From the cell containing the given text, extract its center point as [x, y] coordinate. 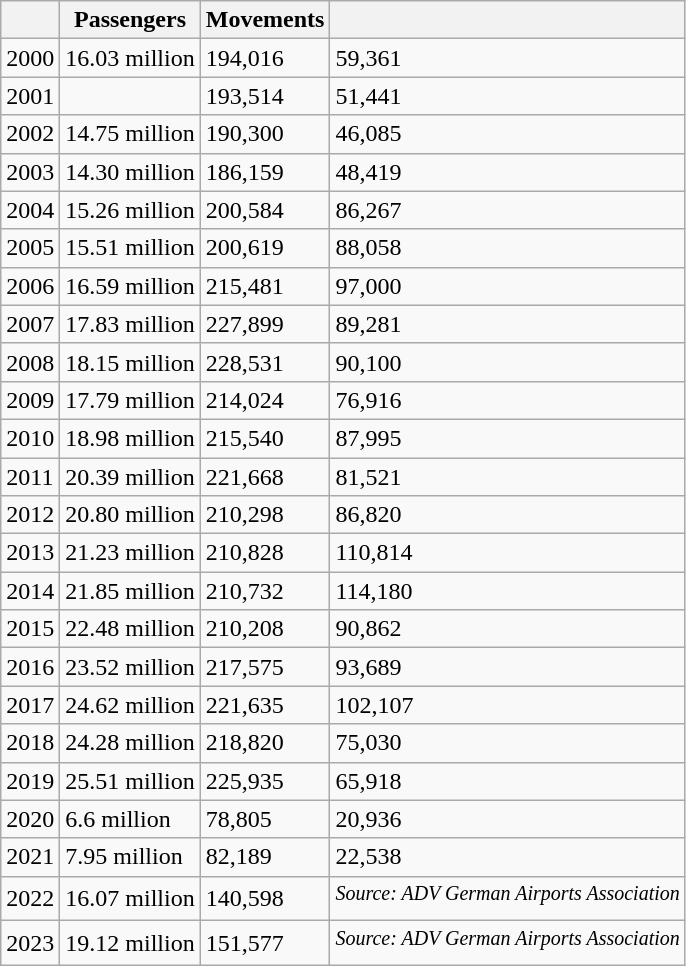
Movements [265, 20]
78,805 [265, 819]
19.12 million [130, 944]
218,820 [265, 743]
2004 [30, 210]
151,577 [265, 944]
215,481 [265, 286]
16.03 million [130, 58]
2003 [30, 172]
81,521 [508, 477]
18.15 million [130, 362]
2023 [30, 944]
90,100 [508, 362]
51,441 [508, 96]
75,030 [508, 743]
2018 [30, 743]
6.6 million [130, 819]
2001 [30, 96]
2015 [30, 629]
227,899 [265, 324]
194,016 [265, 58]
2010 [30, 438]
89,281 [508, 324]
16.59 million [130, 286]
46,085 [508, 134]
200,619 [265, 248]
214,024 [265, 400]
21.85 million [130, 591]
14.30 million [130, 172]
2000 [30, 58]
2012 [30, 515]
200,584 [265, 210]
2016 [30, 667]
24.28 million [130, 743]
86,820 [508, 515]
76,916 [508, 400]
2021 [30, 857]
15.51 million [130, 248]
221,635 [265, 705]
20,936 [508, 819]
193,514 [265, 96]
2013 [30, 553]
59,361 [508, 58]
18.98 million [130, 438]
210,208 [265, 629]
2009 [30, 400]
225,935 [265, 781]
221,668 [265, 477]
22,538 [508, 857]
110,814 [508, 553]
2005 [30, 248]
20.80 million [130, 515]
190,300 [265, 134]
22.48 million [130, 629]
24.62 million [130, 705]
7.95 million [130, 857]
114,180 [508, 591]
2020 [30, 819]
20.39 million [130, 477]
16.07 million [130, 898]
14.75 million [130, 134]
102,107 [508, 705]
21.23 million [130, 553]
228,531 [265, 362]
2002 [30, 134]
217,575 [265, 667]
Passengers [130, 20]
17.79 million [130, 400]
2017 [30, 705]
88,058 [508, 248]
2019 [30, 781]
210,298 [265, 515]
2007 [30, 324]
87,995 [508, 438]
97,000 [508, 286]
186,159 [265, 172]
2022 [30, 898]
90,862 [508, 629]
93,689 [508, 667]
82,189 [265, 857]
48,419 [508, 172]
210,828 [265, 553]
2006 [30, 286]
65,918 [508, 781]
210,732 [265, 591]
25.51 million [130, 781]
15.26 million [130, 210]
17.83 million [130, 324]
23.52 million [130, 667]
215,540 [265, 438]
2014 [30, 591]
2011 [30, 477]
2008 [30, 362]
86,267 [508, 210]
140,598 [265, 898]
